Search for the cell housing the specified text and yield its (x, y) center coordinate. 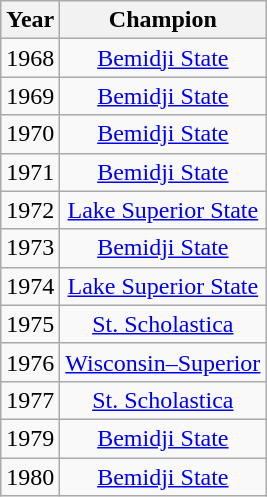
1972 (30, 210)
1973 (30, 248)
1975 (30, 324)
1969 (30, 96)
1979 (30, 438)
Champion (163, 20)
1970 (30, 134)
1980 (30, 477)
1974 (30, 286)
1971 (30, 172)
Year (30, 20)
1977 (30, 400)
1976 (30, 362)
Wisconsin–Superior (163, 362)
1968 (30, 58)
